Search for the cell housing the specified text and yield its (x, y) center coordinate. 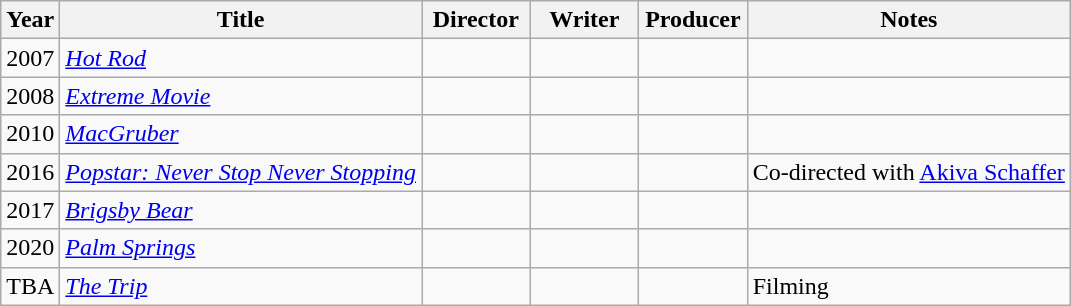
Producer (694, 20)
Writer (584, 20)
Popstar: Never Stop Never Stopping (241, 172)
Director (476, 20)
Notes (908, 20)
2016 (30, 172)
Year (30, 20)
Filming (908, 286)
Palm Springs (241, 248)
Extreme Movie (241, 96)
Title (241, 20)
Hot Rod (241, 58)
Brigsby Bear (241, 210)
2007 (30, 58)
2010 (30, 134)
2020 (30, 248)
2008 (30, 96)
2017 (30, 210)
Co-directed with Akiva Schaffer (908, 172)
MacGruber (241, 134)
TBA (30, 286)
The Trip (241, 286)
